Pinpoint the cell where the given text exists, returning its [x, y] midpoint coordinate. 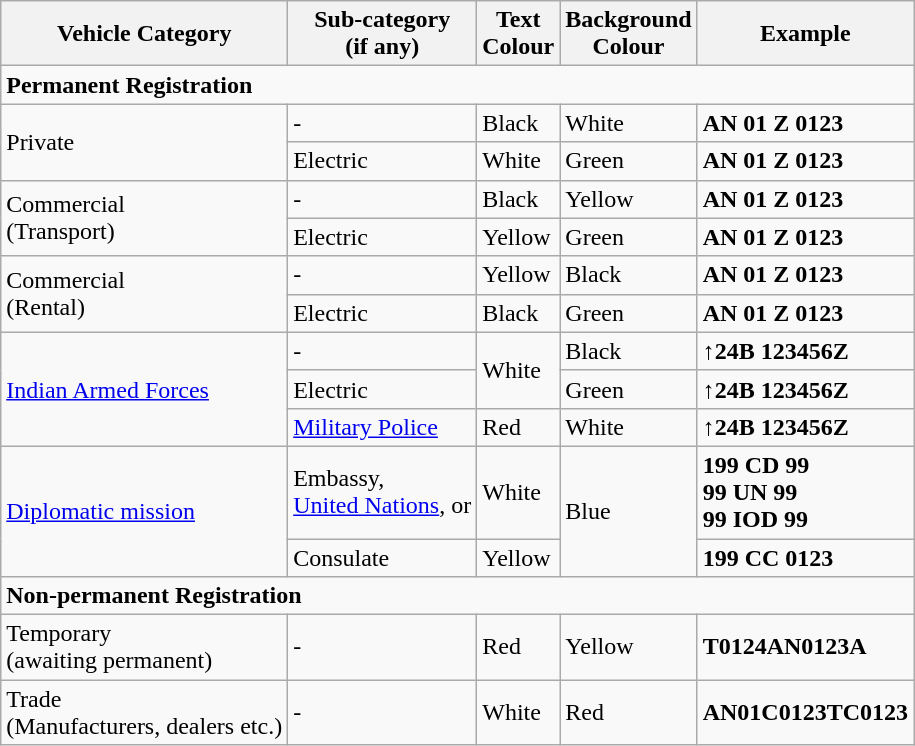
Commercial (Transport) [144, 218]
Private [144, 142]
Text Colour [518, 34]
Sub-category (if any) [382, 34]
Temporary (awaiting permanent) [144, 648]
Example [805, 34]
AN01C0123TC0123 [805, 712]
Commercial (Rental) [144, 294]
Trade(Manufacturers, dealers etc.) [144, 712]
199 CD 99 99 UN 99 99 IOD 99 [805, 492]
Blue [628, 511]
Diplomatic mission [144, 511]
Military Police [382, 427]
Indian Armed Forces [144, 389]
Non-permanent Registration [458, 596]
Vehicle Category [144, 34]
Background Colour [628, 34]
Consulate [382, 557]
Permanent Registration [458, 85]
199 CC 0123 [805, 557]
Embassy, United Nations, or [382, 492]
T0124AN0123A [805, 648]
